Return the [x, y] coordinate for the center point of the cell that contains the specified text.  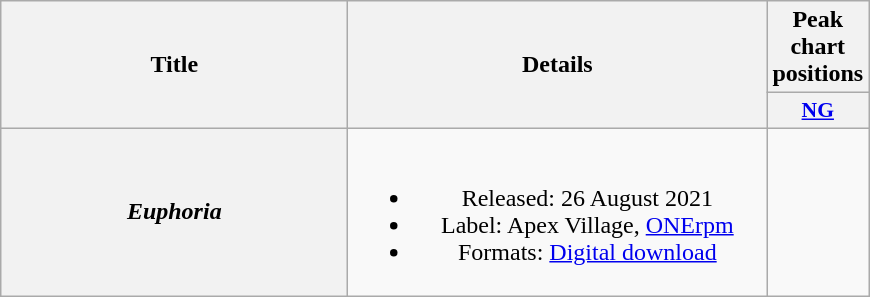
Peak chart positions [818, 47]
Details [558, 65]
Title [174, 65]
Euphoria [174, 212]
NG [818, 111]
Released: 26 August 2021Label: Apex Village, ONErpmFormats: Digital download [558, 212]
